Locate the cell with the specified text and output its (x, y) center coordinate. 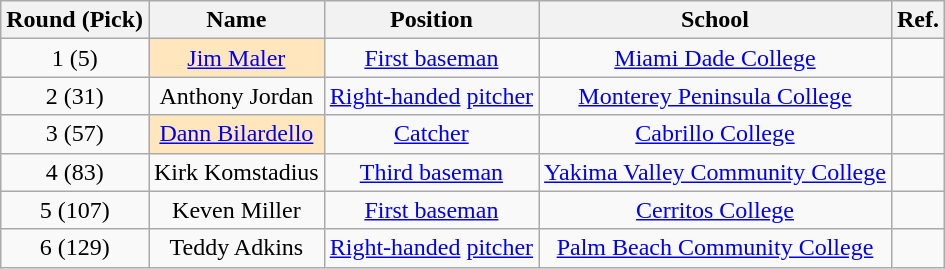
Name (236, 20)
Round (Pick) (75, 20)
Monterey Peninsula College (716, 96)
Anthony Jordan (236, 96)
School (716, 20)
Dann Bilardello (236, 134)
Cabrillo College (716, 134)
3 (57) (75, 134)
4 (83) (75, 172)
Yakima Valley Community College (716, 172)
Kirk Komstadius (236, 172)
5 (107) (75, 210)
6 (129) (75, 248)
Catcher (431, 134)
Keven Miller (236, 210)
Ref. (918, 20)
Teddy Adkins (236, 248)
Position (431, 20)
2 (31) (75, 96)
Palm Beach Community College (716, 248)
1 (5) (75, 58)
Miami Dade College (716, 58)
Third baseman (431, 172)
Cerritos College (716, 210)
Jim Maler (236, 58)
